For the text-containing cell, return its midpoint in [X, Y] coordinate format. 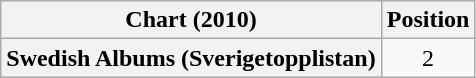
Swedish Albums (Sverigetopplistan) [191, 58]
Chart (2010) [191, 20]
2 [428, 58]
Position [428, 20]
